Return (X, Y) of the center of cell containing provided text 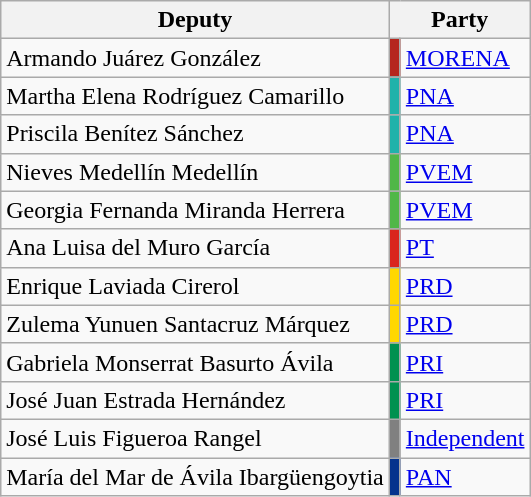
Martha Elena Rodríguez Camarillo (195, 96)
Priscila Benítez Sánchez (195, 134)
José Juan Estrada Hernández (195, 400)
Georgia Fernanda Miranda Herrera (195, 210)
Ana Luisa del Muro García (195, 248)
PAN (465, 477)
Enrique Laviada Cirerol (195, 286)
Party (460, 20)
Nieves Medellín Medellín (195, 172)
José Luis Figueroa Rangel (195, 438)
PT (465, 248)
María del Mar de Ávila Ibargüengoytia (195, 477)
Deputy (195, 20)
Armando Juárez González (195, 58)
Zulema Yunuen Santacruz Márquez (195, 324)
Independent (465, 438)
Gabriela Monserrat Basurto Ávila (195, 362)
MORENA (465, 58)
